Detect which cell encompasses the target text, then output its [X, Y] center coordinate. 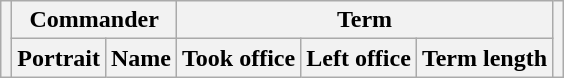
Took office [239, 58]
Left office [359, 58]
Portrait [59, 58]
Term length [484, 58]
Commander [94, 20]
Term [365, 20]
Name [140, 58]
